Find where the given text appears and provide that cell's center as (x, y) coordinate. 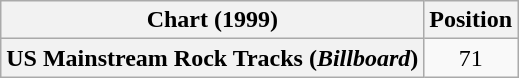
Chart (1999) (212, 20)
US Mainstream Rock Tracks (Billboard) (212, 58)
Position (471, 20)
71 (471, 58)
